Return the [X, Y] coordinate for the center point of the cell that contains the specified text.  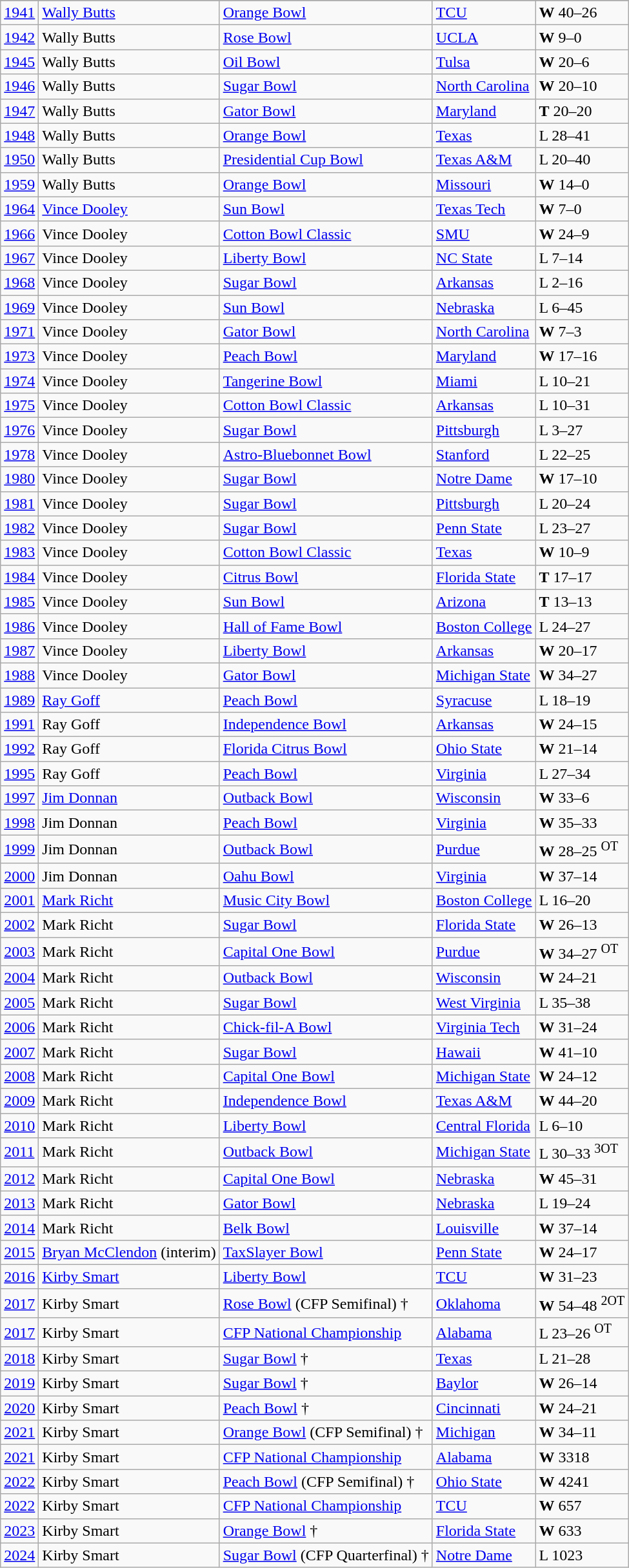
W 14–0 [582, 184]
Hawaii [484, 1052]
2019 [19, 1384]
W 24–17 [582, 1252]
W 35–33 [582, 823]
W 10–9 [582, 553]
W 17–10 [582, 479]
Bryan McClendon (interim) [129, 1252]
L 2–16 [582, 282]
NC State [484, 258]
TaxSlayer Bowl [326, 1252]
L 19–24 [582, 1203]
2020 [19, 1408]
1966 [19, 233]
L 23–27 [582, 528]
Virginia Tech [484, 1027]
2004 [19, 978]
L 27–34 [582, 774]
Hall of Fame Bowl [326, 626]
W 40–26 [582, 13]
2006 [19, 1027]
W 24–9 [582, 233]
L 30–33 3OT [582, 1153]
Chick-fil-A Bowl [326, 1027]
1941 [19, 13]
W 31–23 [582, 1277]
1980 [19, 479]
W 3318 [582, 1457]
W 34–27 [582, 675]
W 26–13 [582, 925]
1974 [19, 381]
Orange Bowl † [326, 1531]
1971 [19, 332]
1964 [19, 209]
W 7–0 [582, 209]
L 23–26 OT [582, 1332]
L 18–19 [582, 700]
West Virginia [484, 1003]
Oahu Bowl [326, 876]
Central Florida [484, 1126]
W 9–0 [582, 37]
W 26–14 [582, 1384]
Oklahoma [484, 1304]
W 54–48 2OT [582, 1304]
W 657 [582, 1506]
W 44–20 [582, 1101]
1983 [19, 553]
W 633 [582, 1531]
L 7–14 [582, 258]
L 22–25 [582, 455]
1989 [19, 700]
1992 [19, 749]
Tulsa [484, 62]
UCLA [484, 37]
Texas Tech [484, 209]
1969 [19, 308]
SMU [484, 233]
2003 [19, 952]
1988 [19, 675]
Citrus Bowl [326, 577]
1976 [19, 430]
2014 [19, 1228]
1997 [19, 798]
1948 [19, 135]
Orange Bowl (CFP Semifinal) † [326, 1433]
W 21–14 [582, 749]
W 33–6 [582, 798]
1995 [19, 774]
2015 [19, 1252]
Presidential Cup Bowl [326, 160]
2010 [19, 1126]
Tangerine Bowl [326, 381]
L 20–24 [582, 504]
L 28–41 [582, 135]
2012 [19, 1179]
2016 [19, 1277]
2001 [19, 900]
Astro-Bluebonnet Bowl [326, 455]
L 6–10 [582, 1126]
Peach Bowl (CFP Semifinal) † [326, 1482]
1984 [19, 577]
2024 [19, 1555]
Baylor [484, 1384]
1973 [19, 357]
L 21–28 [582, 1359]
1945 [19, 62]
T 20–20 [582, 111]
2013 [19, 1203]
1975 [19, 406]
W 20–17 [582, 651]
Arizona [484, 602]
L 20–40 [582, 160]
Stanford [484, 455]
Cincinnati [484, 1408]
W 31–24 [582, 1027]
1985 [19, 602]
Rose Bowl [326, 37]
Michigan [484, 1433]
L 35–38 [582, 1003]
W 4241 [582, 1482]
2023 [19, 1531]
T 13–13 [582, 602]
1998 [19, 823]
L 10–21 [582, 381]
2018 [19, 1359]
W 45–31 [582, 1179]
1999 [19, 850]
W 24–15 [582, 725]
L 10–31 [582, 406]
1986 [19, 626]
W 17–16 [582, 357]
L 6–45 [582, 308]
Peach Bowl † [326, 1408]
W 24–12 [582, 1076]
1946 [19, 86]
W 34–11 [582, 1433]
1959 [19, 184]
W 41–10 [582, 1052]
L 3–27 [582, 430]
Belk Bowl [326, 1228]
Rose Bowl (CFP Semifinal) † [326, 1304]
Music City Bowl [326, 900]
2002 [19, 925]
T 17–17 [582, 577]
Missouri [484, 184]
2000 [19, 876]
Sugar Bowl (CFP Quarterfinal) † [326, 1555]
W 20–10 [582, 86]
L 16–20 [582, 900]
W 34–27 OT [582, 952]
Miami [484, 381]
1987 [19, 651]
Louisville [484, 1228]
2009 [19, 1101]
1981 [19, 504]
1967 [19, 258]
L 24–27 [582, 626]
2008 [19, 1076]
W 7–3 [582, 332]
1991 [19, 725]
Syracuse [484, 700]
2011 [19, 1153]
1950 [19, 160]
1978 [19, 455]
1968 [19, 282]
W 28–25 OT [582, 850]
1947 [19, 111]
W 20–6 [582, 62]
Oil Bowl [326, 62]
L 1023 [582, 1555]
Florida Citrus Bowl [326, 749]
1982 [19, 528]
2007 [19, 1052]
2005 [19, 1003]
1942 [19, 37]
